Return [X, Y] of the center of cell containing provided text 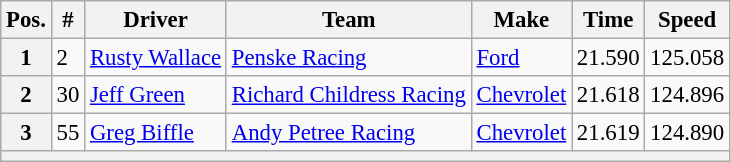
1 [26, 58]
Team [348, 20]
Greg Biffle [156, 133]
21.590 [608, 58]
# [68, 20]
124.890 [688, 133]
Speed [688, 20]
Penske Racing [348, 58]
21.618 [608, 95]
Driver [156, 20]
Time [608, 20]
Jeff Green [156, 95]
3 [26, 133]
Richard Childress Racing [348, 95]
55 [68, 133]
125.058 [688, 58]
Make [521, 20]
Rusty Wallace [156, 58]
30 [68, 95]
Pos. [26, 20]
124.896 [688, 95]
21.619 [608, 133]
Ford [521, 58]
Andy Petree Racing [348, 133]
